Capture the cell that displays the provided text and extract its [x, y] central coordinate. 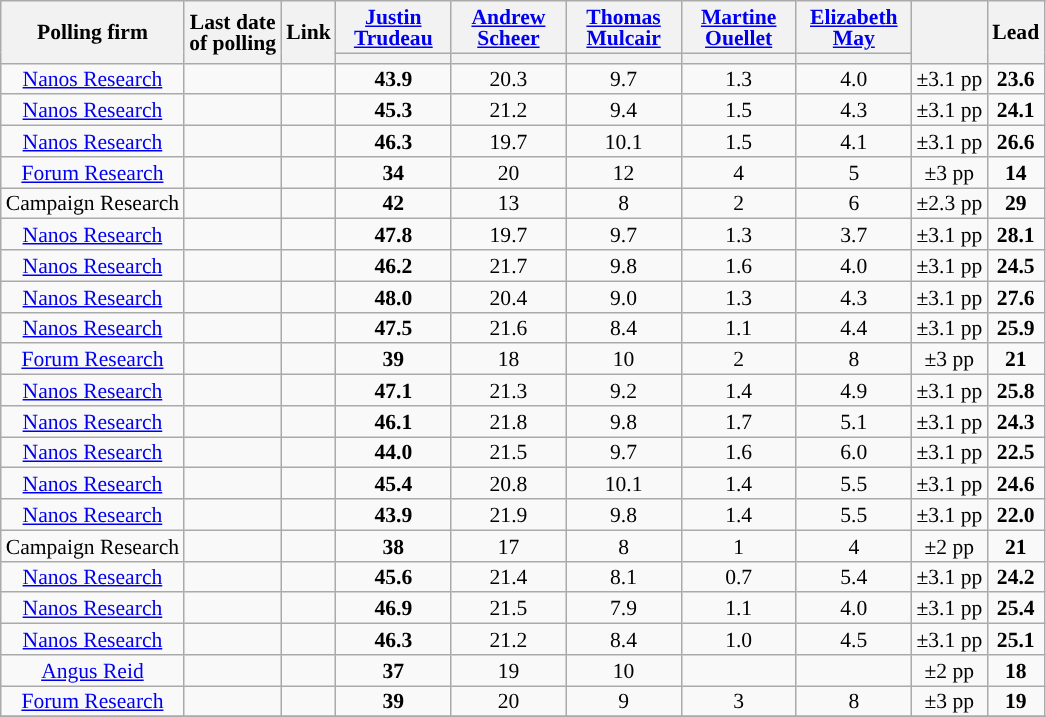
3 [738, 702]
7.9 [624, 608]
37 [394, 670]
21.8 [508, 422]
9.0 [624, 296]
6 [854, 204]
48.0 [394, 296]
Angus Reid [92, 670]
27.6 [1016, 296]
20.4 [508, 296]
1.0 [738, 640]
Link [308, 32]
24.2 [1016, 576]
6.0 [854, 452]
9.4 [624, 110]
17 [508, 546]
8.1 [624, 576]
23.6 [1016, 78]
3.7 [854, 234]
28.1 [1016, 234]
47.8 [394, 234]
4.1 [854, 142]
Lead [1016, 32]
45.4 [394, 484]
46.9 [394, 608]
14 [1016, 172]
9.2 [624, 390]
25.4 [1016, 608]
24.3 [1016, 422]
25.1 [1016, 640]
Thomas Mulcair [624, 27]
47.1 [394, 390]
5.1 [854, 422]
21.3 [508, 390]
Last dateof polling [232, 32]
29 [1016, 204]
22.5 [1016, 452]
24.5 [1016, 266]
22.0 [1016, 514]
44.0 [394, 452]
1.7 [738, 422]
4.5 [854, 640]
42 [394, 204]
24.1 [1016, 110]
Martine Ouellet [738, 27]
13 [508, 204]
Elizabeth May [854, 27]
21.9 [508, 514]
5.4 [854, 576]
45.6 [394, 576]
12 [624, 172]
±2.3 pp [949, 204]
9 [624, 702]
46.2 [394, 266]
5 [854, 172]
34 [394, 172]
38 [394, 546]
1 [738, 546]
4.4 [854, 328]
Justin Trudeau [394, 27]
4.9 [854, 390]
21.4 [508, 576]
47.5 [394, 328]
25.9 [1016, 328]
21.7 [508, 266]
0.7 [738, 576]
45.3 [394, 110]
20.3 [508, 78]
20.8 [508, 484]
24.6 [1016, 484]
Andrew Scheer [508, 27]
25.8 [1016, 390]
Polling firm [92, 32]
26.6 [1016, 142]
21.6 [508, 328]
46.1 [394, 422]
